Return the (x, y) coordinate for the center point of the cell that contains the specified text.  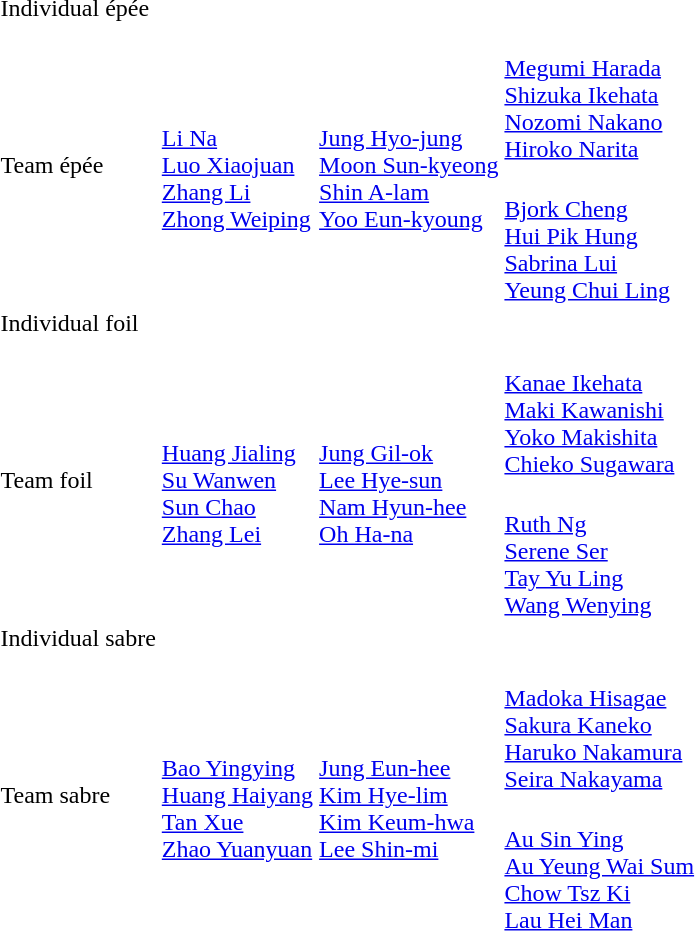
Huang JialingSu WanwenSun ChaoZhang Lei (237, 480)
Jung Hyo-jungMoon Sun-kyeongShin A-lamYoo Eun-kyoung (409, 166)
Li NaLuo XiaojuanZhang LiZhong Weiping (237, 166)
Jung Gil-okLee Hye-sunNam Hyun-heeOh Ha-na (409, 480)
